Identify which cell holds the provided text, then report its [x, y] central coordinate. 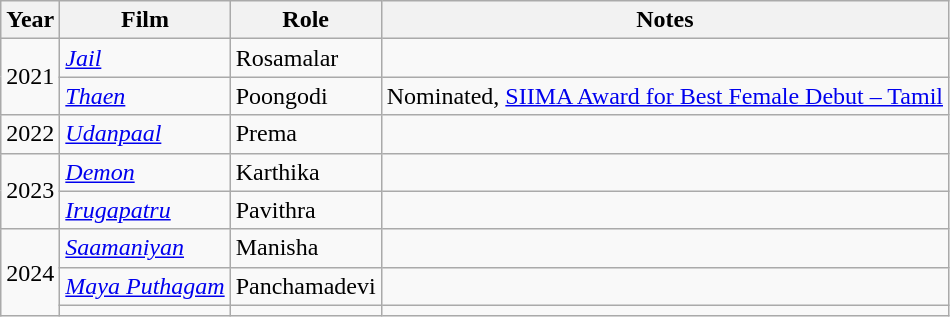
Film [145, 20]
2022 [30, 134]
2024 [30, 272]
2021 [30, 77]
Poongodi [306, 96]
Saamaniyan [145, 248]
Karthika [306, 172]
Panchamadevi [306, 286]
Maya Puthagam [145, 286]
Year [30, 20]
Demon [145, 172]
Jail [145, 58]
Pavithra [306, 210]
Nominated, SIIMA Award for Best Female Debut – Tamil [664, 96]
Rosamalar [306, 58]
Role [306, 20]
Irugapatru [145, 210]
Manisha [306, 248]
Udanpaal [145, 134]
Thaen [145, 96]
Prema [306, 134]
2023 [30, 191]
Notes [664, 20]
